Provide the [x, y] coordinate of the cell's center where the given text is located.  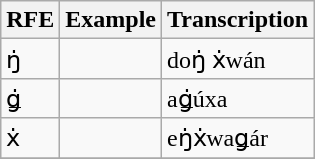
eŋ̇ẋwaǥár [238, 138]
ẋ [30, 138]
ǥ̇ [30, 98]
Transcription [238, 20]
RFE [30, 20]
ŋ̇ [30, 59]
doŋ̇ ẋwán [238, 59]
aǥ̇úxa [238, 98]
Example [111, 20]
